Return the [X, Y] coordinate for the center point of the cell that contains the specified text.  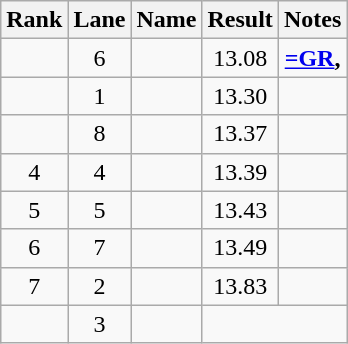
13.49 [240, 248]
Notes [312, 20]
8 [100, 134]
Rank [34, 20]
13.37 [240, 134]
13.39 [240, 172]
=GR, [312, 58]
13.43 [240, 210]
Lane [100, 20]
Name [166, 20]
2 [100, 286]
Result [240, 20]
13.83 [240, 286]
1 [100, 96]
13.08 [240, 58]
13.30 [240, 96]
3 [100, 324]
